Extract the (X, Y) coordinate from the center of the cell holding the provided text.  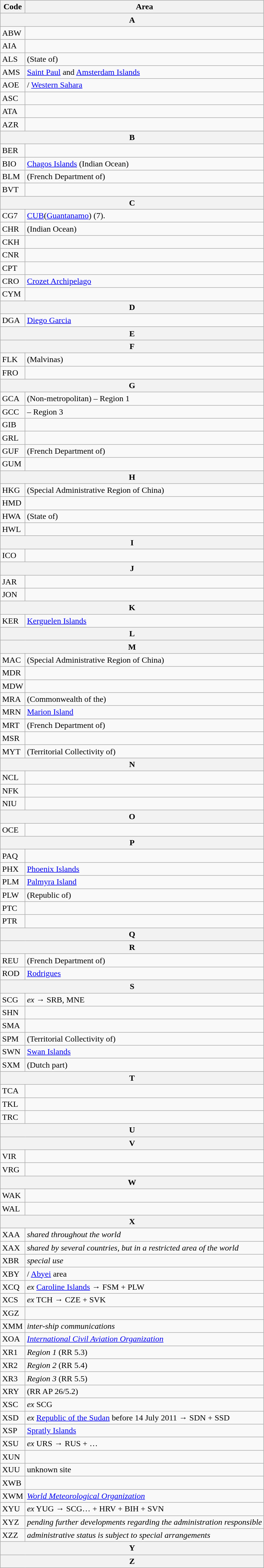
VIR (13, 1156)
Spratly Islands (144, 1431)
XZZ (13, 1535)
– Region 3 (144, 412)
AZR (13, 124)
SPM (13, 1039)
SXM (13, 1065)
J (132, 568)
V (132, 1143)
PLM (13, 882)
Kerguelen Islands (144, 621)
P (132, 843)
TCA (13, 1091)
FRO (13, 372)
pending further developments regarding the administration responsible (144, 1522)
XGZ (13, 1313)
inter-ship communications (144, 1326)
CKH (13, 242)
XR1 (13, 1352)
World Meteorological Organization (144, 1496)
NIU (13, 804)
GUM (13, 464)
ex Caroline Islands → FSM + PLW (144, 1287)
XCS (13, 1300)
VRG (13, 1169)
SHN (13, 1013)
E (132, 333)
AIA (13, 46)
ex TCH → CZE + SVK (144, 1300)
CUB(Guantanamo) (7). (144, 216)
Y (132, 1548)
Phoenix Islands (144, 869)
BLM (13, 177)
MRN (13, 712)
XUN (13, 1457)
GCC (13, 412)
NCL (13, 777)
XMM (13, 1326)
AMS (13, 72)
T (132, 1078)
Crozet Archipelago (144, 281)
WAL (13, 1208)
REU (13, 960)
(Dutch part) (144, 1065)
XAA (13, 1235)
TKL (13, 1104)
MDW (13, 686)
WAK (13, 1195)
XBY (13, 1274)
CYM (13, 294)
CHR (13, 229)
Region 3 (RR 5.5) (144, 1378)
G (132, 386)
administrative status is subject to special arrangements (144, 1535)
BVT (13, 190)
unknown site (144, 1470)
X (132, 1222)
(Commonwealth of the) (144, 699)
N (132, 764)
MDR (13, 673)
(Non-metropolitan) – Region 1 (144, 399)
A (132, 20)
ex → SRB, MNE (144, 1000)
DGA (13, 320)
XBR (13, 1261)
PTC (13, 908)
HWL (13, 529)
(Malvinas) (144, 359)
BER (13, 150)
FLK (13, 359)
Marion Island (144, 712)
Chagos Islands (Indian Ocean) (144, 164)
XRY (13, 1391)
Rodrigues (144, 973)
JAR (13, 582)
KER (13, 621)
XR2 (13, 1365)
H (132, 477)
GUF (13, 451)
AOE (13, 85)
MRA (13, 699)
S (132, 986)
CNR (13, 255)
MSR (13, 738)
ATA (13, 111)
Area (144, 7)
W (132, 1182)
PHX (13, 869)
NFK (13, 790)
International Civil Aviation Organization (144, 1339)
D (132, 307)
ex YUG → SCG… + HRV + BIH + SVN (144, 1509)
XSU (13, 1444)
ASC (13, 98)
GIB (13, 425)
C (132, 203)
L (132, 634)
PTR (13, 921)
(Republic of) (144, 895)
TRC (13, 1117)
I (132, 542)
U (132, 1130)
(Indian Ocean) (144, 229)
ex URS → RUS + … (144, 1444)
PAQ (13, 856)
Swan Islands (144, 1052)
ICO (13, 555)
JON (13, 595)
ex SCG (144, 1404)
Diego Garcia (144, 320)
BIO (13, 164)
Saint Paul and Amsterdam Islands (144, 72)
CG7 (13, 216)
OCE (13, 830)
Code (13, 7)
XYU (13, 1509)
MAC (13, 660)
K (132, 608)
F (132, 346)
B (132, 137)
XYZ (13, 1522)
SMA (13, 1026)
O (132, 817)
special use (144, 1261)
CPT (13, 268)
XSC (13, 1404)
Palmyra Island (144, 882)
MRT (13, 725)
HMD (13, 503)
Region 2 (RR 5.4) (144, 1365)
Z (132, 1561)
XWB (13, 1483)
shared throughout the world (144, 1235)
XOA (13, 1339)
XAX (13, 1248)
ABW (13, 33)
ex Republic of the Sudan before 14 July 2011 → SDN + SSD (144, 1418)
GCA (13, 399)
XSD (13, 1418)
HKG (13, 490)
shared by several countries, but in a restricted area of the world (144, 1248)
Q (132, 934)
MYT (13, 751)
/ Western Sahara (144, 85)
GRL (13, 438)
SCG (13, 1000)
XSP (13, 1431)
XUU (13, 1470)
HWA (13, 516)
PLW (13, 895)
/ Abyei area (144, 1274)
ROD (13, 973)
SWN (13, 1052)
(RR AP 26/5.2) (144, 1391)
XR3 (13, 1378)
XCQ (13, 1287)
Region 1 (RR 5.3) (144, 1352)
ALS (13, 59)
XWM (13, 1496)
CRO (13, 281)
R (132, 947)
M (132, 647)
